Pinpoint the cell where the given text exists, returning its (X, Y) midpoint coordinate. 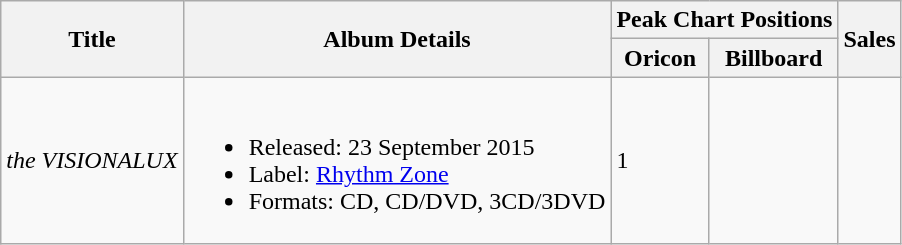
1 (660, 160)
Billboard (774, 58)
Peak Chart Positions (724, 20)
Title (92, 39)
Sales (870, 39)
Released: 23 September 2015Label: Rhythm ZoneFormats: CD, CD/DVD, 3CD/3DVD (397, 160)
Album Details (397, 39)
the VISIONALUX (92, 160)
Oricon (660, 58)
